Find where the given text appears and provide that cell's center as [X, Y] coordinate. 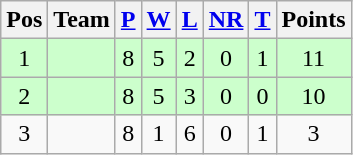
Team [82, 20]
P [128, 20]
10 [314, 96]
6 [190, 134]
11 [314, 58]
L [190, 20]
Points [314, 20]
T [262, 20]
Pos [24, 20]
NR [226, 20]
W [158, 20]
